Provide the (x, y) coordinate of the cell's center where the given text is located.  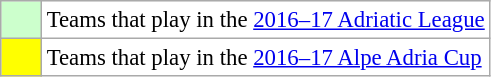
Teams that play in the 2016–17 Adriatic League (266, 20)
Teams that play in the 2016–17 Alpe Adria Cup (266, 58)
